Locate the cell with the specified text and output its [X, Y] center coordinate. 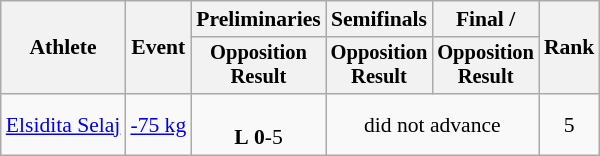
Event [158, 48]
Final / [486, 19]
L 0-5 [258, 124]
Elsidita Selaj [64, 124]
did not advance [432, 124]
Rank [570, 48]
Preliminaries [258, 19]
-75 kg [158, 124]
Semifinals [380, 19]
Athlete [64, 48]
5 [570, 124]
